Scan for the cell matching the given text and deliver its [x, y] coordinate at center. 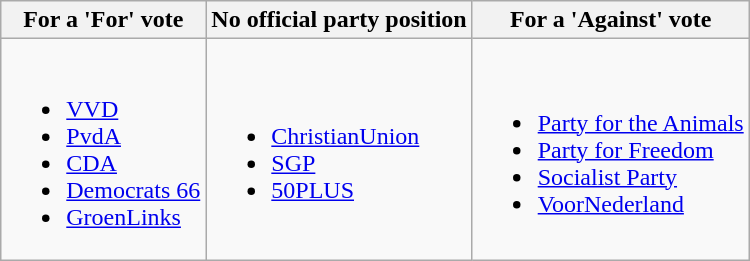
Party for the AnimalsParty for FreedomSocialist PartyVoorNederland [610, 150]
For a 'Against' vote [610, 20]
ChristianUnionSGP50PLUS [339, 150]
No official party position [339, 20]
VVDPvdACDADemocrats 66GroenLinks [104, 150]
For a 'For' vote [104, 20]
